Detect which cell encompasses the target text, then output its (x, y) center coordinate. 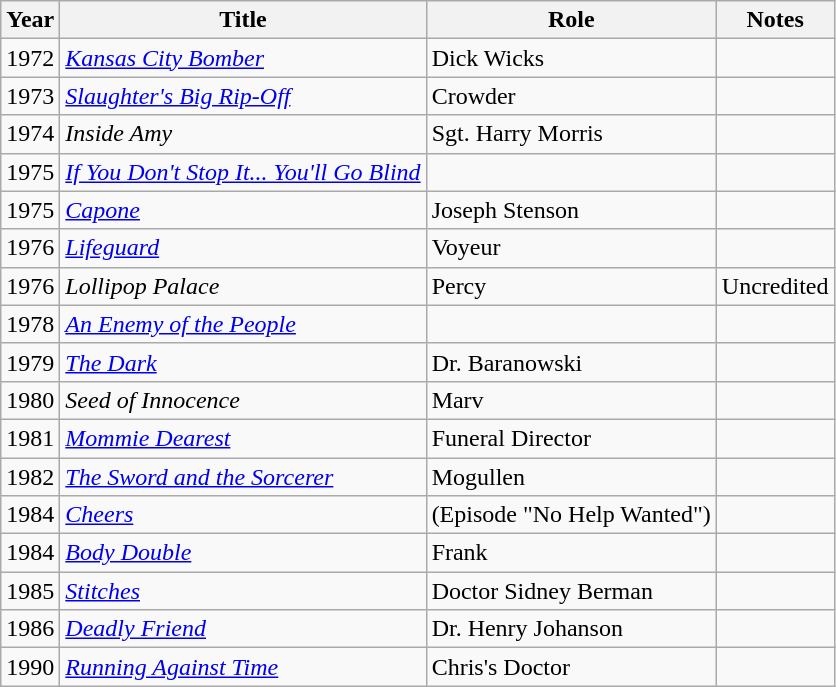
Seed of Innocence (243, 400)
Running Against Time (243, 667)
Year (30, 20)
1980 (30, 400)
Chris's Doctor (571, 667)
1990 (30, 667)
Mommie Dearest (243, 438)
Percy (571, 286)
Voyeur (571, 248)
Uncredited (775, 286)
Notes (775, 20)
Dick Wicks (571, 58)
The Dark (243, 362)
An Enemy of the People (243, 324)
Marv (571, 400)
Doctor Sidney Berman (571, 591)
If You Don't Stop It... You'll Go Blind (243, 172)
Joseph Stenson (571, 210)
1986 (30, 629)
(Episode "No Help Wanted") (571, 515)
Dr. Baranowski (571, 362)
1985 (30, 591)
Crowder (571, 96)
Mogullen (571, 477)
Dr. Henry Johanson (571, 629)
Capone (243, 210)
Kansas City Bomber (243, 58)
1981 (30, 438)
Lollipop Palace (243, 286)
Funeral Director (571, 438)
1972 (30, 58)
Frank (571, 553)
Lifeguard (243, 248)
Cheers (243, 515)
1979 (30, 362)
Sgt. Harry Morris (571, 134)
Body Double (243, 553)
1974 (30, 134)
The Sword and the Sorcerer (243, 477)
1982 (30, 477)
Inside Amy (243, 134)
Deadly Friend (243, 629)
Title (243, 20)
1978 (30, 324)
Stitches (243, 591)
Role (571, 20)
Slaughter's Big Rip-Off (243, 96)
1973 (30, 96)
